Determine the (X, Y) coordinate at the center of the cell enclosing the given text.  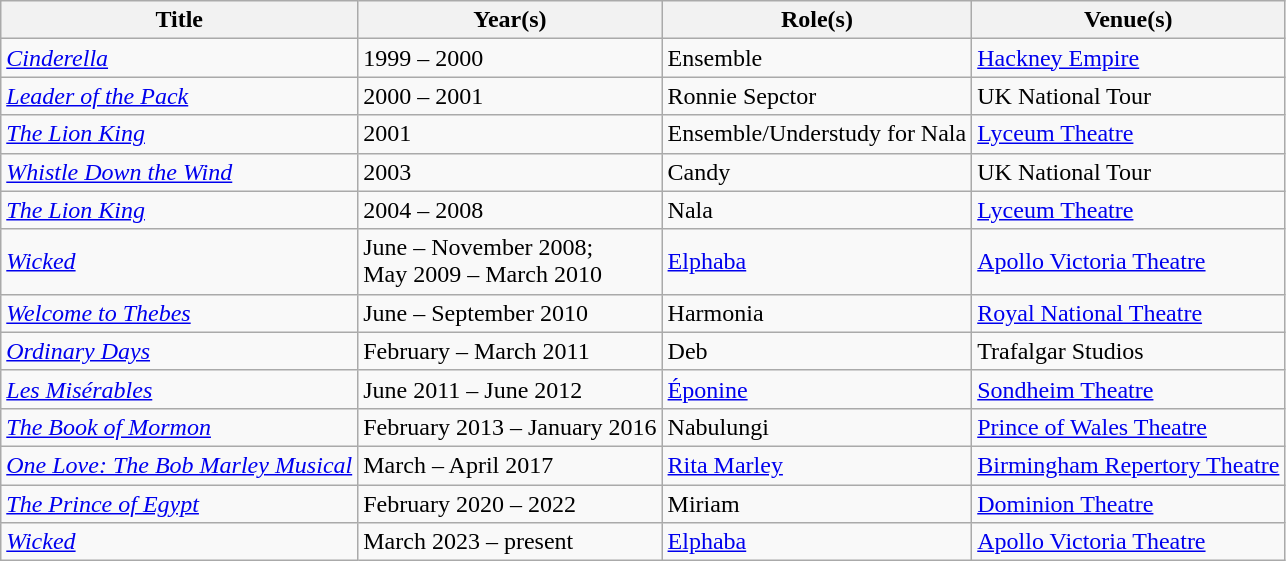
February 2013 – January 2016 (510, 427)
1999 – 2000 (510, 58)
Ensemble/Understudy for Nala (817, 134)
Royal National Theatre (1128, 313)
Trafalgar Studios (1128, 351)
Éponine (817, 389)
The Book of Mormon (180, 427)
2003 (510, 172)
Dominion Theatre (1128, 503)
Candy (817, 172)
Ensemble (817, 58)
Role(s) (817, 20)
Sondheim Theatre (1128, 389)
The Prince of Egypt (180, 503)
Ronnie Sepctor (817, 96)
Prince of Wales Theatre (1128, 427)
March 2023 – present (510, 542)
June – September 2010 (510, 313)
Birmingham Repertory Theatre (1128, 465)
Venue(s) (1128, 20)
2000 – 2001 (510, 96)
Year(s) (510, 20)
2001 (510, 134)
One Love: The Bob Marley Musical (180, 465)
Deb (817, 351)
Ordinary Days (180, 351)
February – March 2011 (510, 351)
Hackney Empire (1128, 58)
Les Misérables (180, 389)
Nala (817, 210)
June – November 2008;May 2009 – March 2010 (510, 262)
February 2020 – 2022 (510, 503)
Whistle Down the Wind (180, 172)
2004 – 2008 (510, 210)
Title (180, 20)
Cinderella (180, 58)
Harmonia (817, 313)
Leader of the Pack (180, 96)
Rita Marley (817, 465)
Miriam (817, 503)
March – April 2017 (510, 465)
Nabulungi (817, 427)
June 2011 – June 2012 (510, 389)
Welcome to Thebes (180, 313)
